Capture the cell that displays the provided text and extract its (X, Y) central coordinate. 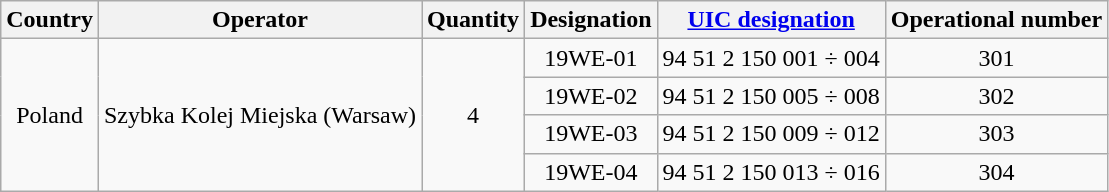
19WE-01 (591, 58)
UIC designation (771, 20)
Szybka Kolej Miejska (Warsaw) (260, 115)
302 (996, 96)
301 (996, 58)
4 (474, 115)
94 51 2 150 009 ÷ 012 (771, 134)
94 51 2 150 005 ÷ 008 (771, 96)
Poland (50, 115)
19WE-04 (591, 172)
Operator (260, 20)
94 51 2 150 013 ÷ 016 (771, 172)
94 51 2 150 001 ÷ 004 (771, 58)
303 (996, 134)
Country (50, 20)
19WE-02 (591, 96)
Operational number (996, 20)
304 (996, 172)
Quantity (474, 20)
19WE-03 (591, 134)
Designation (591, 20)
